Return (x, y) of the center of cell containing provided text 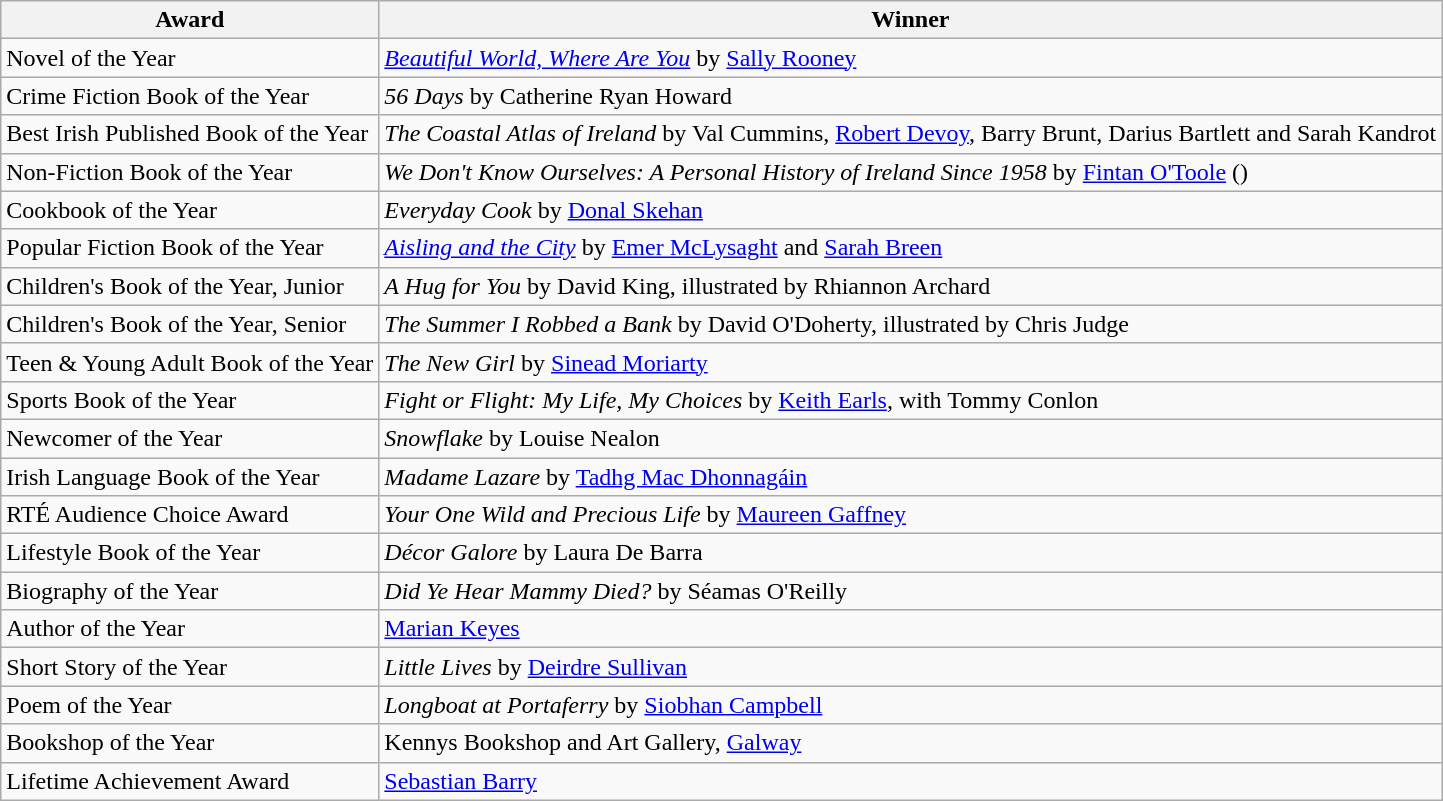
RTÉ Audience Choice Award (190, 515)
Kennys Bookshop and Art Gallery, Galway (910, 743)
A Hug for You by David King, illustrated by Rhiannon Archard (910, 286)
Teen & Young Adult Book of the Year (190, 362)
Children's Book of the Year, Junior (190, 286)
Lifestyle Book of the Year (190, 553)
Snowflake by Louise Nealon (910, 438)
Little Lives by Deirdre Sullivan (910, 667)
Author of the Year (190, 629)
Bookshop of the Year (190, 743)
Short Story of the Year (190, 667)
The Summer I Robbed a Bank by David O'Doherty, illustrated by Chris Judge (910, 324)
Poem of the Year (190, 705)
Your One Wild and Precious Life by Maureen Gaffney (910, 515)
Popular Fiction Book of the Year (190, 248)
Longboat at Portaferry by Siobhan Campbell (910, 705)
Children's Book of the Year, Senior (190, 324)
Cookbook of the Year (190, 210)
The New Girl by Sinead Moriarty (910, 362)
Best Irish Published Book of the Year (190, 134)
Winner (910, 20)
Novel of the Year (190, 58)
Biography of the Year (190, 591)
Newcomer of the Year (190, 438)
Aisling and the City by Emer McLysaght and Sarah Breen (910, 248)
Did Ye Hear Mammy Died? by Séamas O'Reilly (910, 591)
Crime Fiction Book of the Year (190, 96)
We Don't Know Ourselves: A Personal History of Ireland Since 1958 by Fintan O'Toole () (910, 172)
Non-Fiction Book of the Year (190, 172)
Everyday Cook by Donal Skehan (910, 210)
Fight or Flight: My Life, My Choices by Keith Earls, with Tommy Conlon (910, 400)
Sports Book of the Year (190, 400)
Sebastian Barry (910, 781)
Lifetime Achievement Award (190, 781)
Madame Lazare by Tadhg Mac Dhonnagáin (910, 477)
Award (190, 20)
Décor Galore by Laura De Barra (910, 553)
The Coastal Atlas of Ireland by Val Cummins, Robert Devoy, Barry Brunt, Darius Bartlett and Sarah Kandrot (910, 134)
Marian Keyes (910, 629)
Beautiful World, Where Are You by Sally Rooney (910, 58)
Irish Language Book of the Year (190, 477)
56 Days by Catherine Ryan Howard (910, 96)
